Return (X, Y) of the center of cell containing provided text 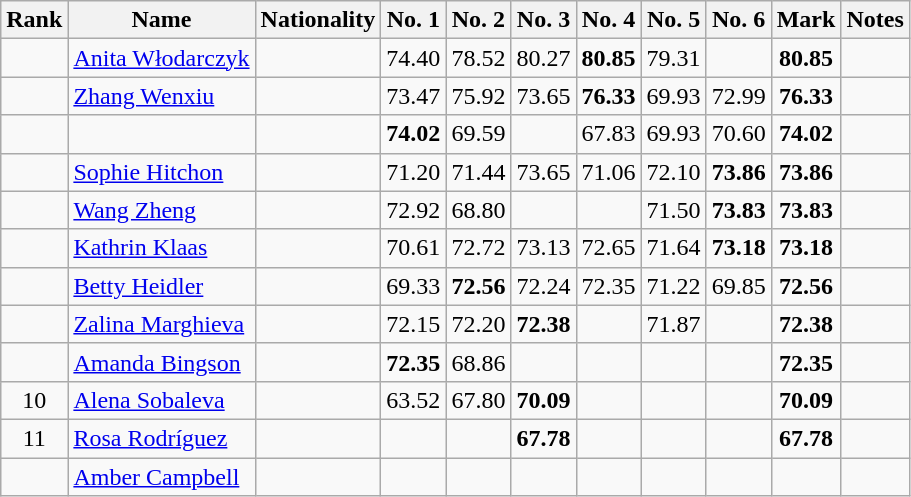
Zalina Marghieva (162, 324)
72.24 (544, 286)
68.80 (478, 210)
Name (162, 20)
70.61 (414, 248)
71.06 (608, 172)
Betty Heidler (162, 286)
Anita Włodarczyk (162, 58)
Kathrin Klaas (162, 248)
71.87 (674, 324)
69.85 (738, 286)
Amber Campbell (162, 477)
73.13 (544, 248)
74.40 (414, 58)
71.50 (674, 210)
72.20 (478, 324)
71.44 (478, 172)
Alena Sobaleva (162, 400)
71.22 (674, 286)
72.72 (478, 248)
Amanda Bingson (162, 362)
67.83 (608, 134)
No. 6 (738, 20)
Rank (34, 20)
72.15 (414, 324)
78.52 (478, 58)
72.92 (414, 210)
72.10 (674, 172)
No. 5 (674, 20)
11 (34, 438)
No. 1 (414, 20)
Mark (806, 20)
72.99 (738, 96)
75.92 (478, 96)
Sophie Hitchon (162, 172)
68.86 (478, 362)
67.80 (478, 400)
Wang Zheng (162, 210)
Rosa Rodríguez (162, 438)
Zhang Wenxiu (162, 96)
79.31 (674, 58)
73.47 (414, 96)
71.20 (414, 172)
No. 3 (544, 20)
70.60 (738, 134)
Notes (875, 20)
71.64 (674, 248)
80.27 (544, 58)
63.52 (414, 400)
No. 2 (478, 20)
No. 4 (608, 20)
72.65 (608, 248)
69.33 (414, 286)
69.59 (478, 134)
Nationality (318, 20)
10 (34, 400)
